Extract the [X, Y] coordinate from the center of the cell holding the provided text.  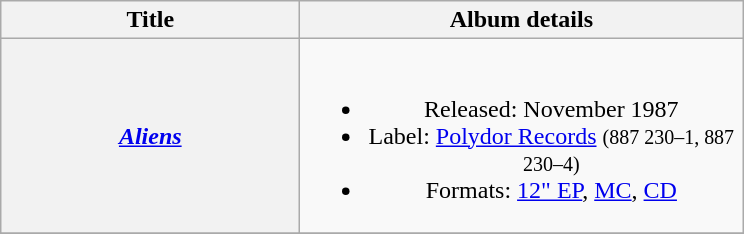
Released: November 1987Label: Polydor Records (887 230–1, 887 230–4)Formats: 12" EP, MC, CD [522, 136]
Album details [522, 20]
Aliens [150, 136]
Title [150, 20]
